For the text-containing cell, return its midpoint in [X, Y] coordinate format. 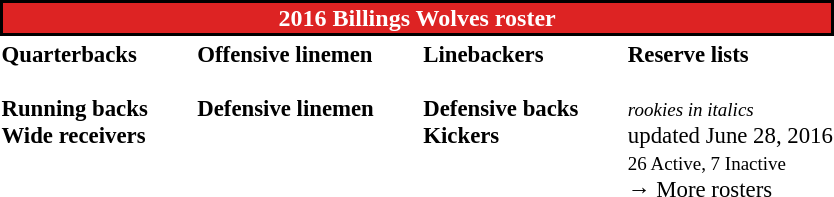
2016 Billings Wolves roster [417, 18]
